Detect which cell encompasses the target text, then output its (x, y) center coordinate. 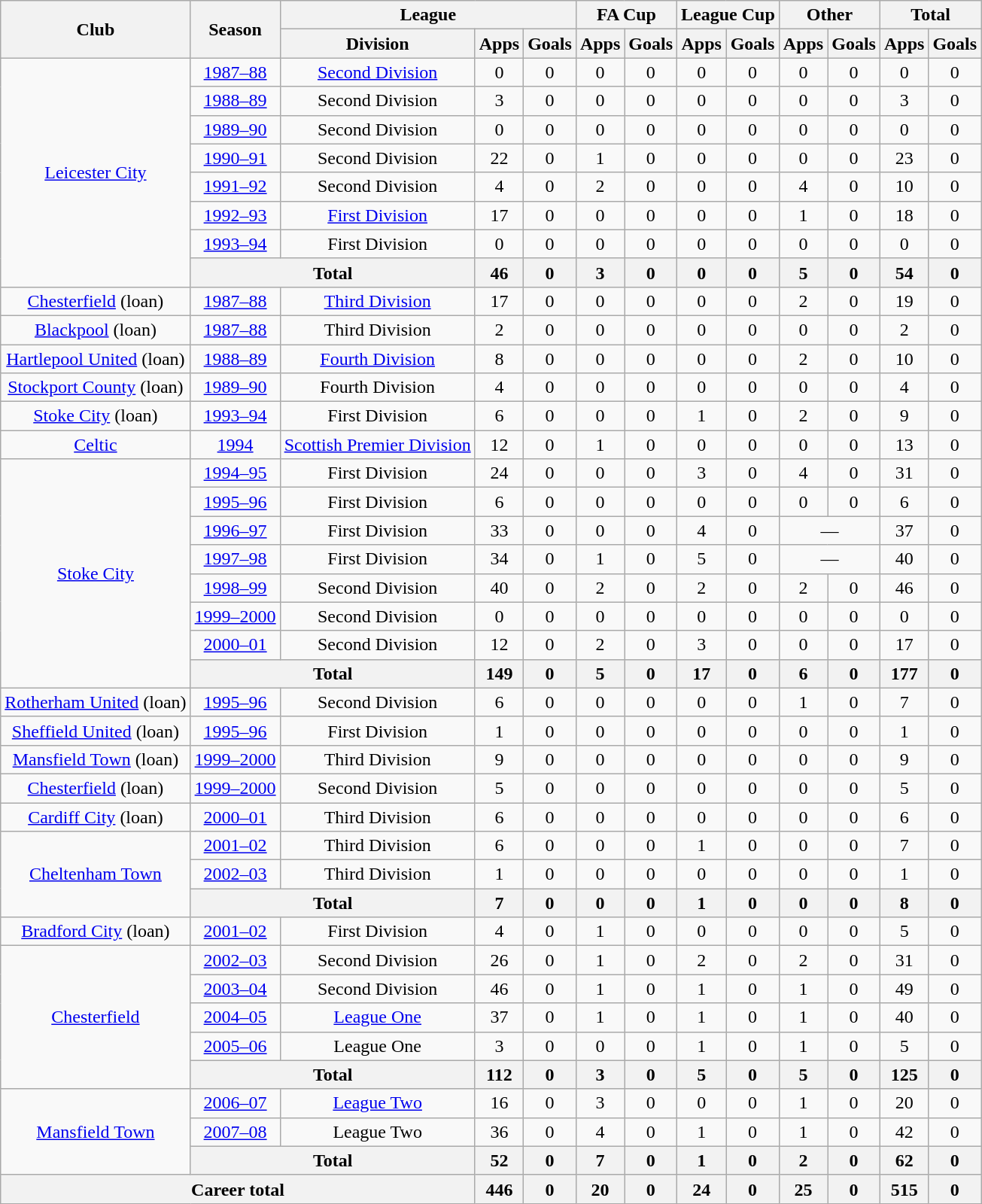
16 (499, 1103)
Career total (238, 1189)
2007–08 (235, 1132)
2006–07 (235, 1103)
49 (904, 989)
36 (499, 1132)
52 (499, 1160)
Club (96, 29)
Rotherham United (loan) (96, 702)
Scottish Premier Division (378, 445)
62 (904, 1160)
1997–98 (235, 559)
League Cup (728, 15)
34 (499, 559)
515 (904, 1189)
Season (235, 29)
1998–99 (235, 588)
42 (904, 1132)
446 (499, 1189)
25 (803, 1189)
Stoke City (loan) (96, 416)
Hartlepool United (loan) (96, 359)
Division (378, 44)
2005–06 (235, 1046)
149 (499, 673)
Blackpool (loan) (96, 330)
1994–95 (235, 473)
2004–05 (235, 1017)
1992–93 (235, 215)
1991–92 (235, 187)
112 (499, 1075)
Cheltenham Town (96, 874)
125 (904, 1075)
Stockport County (loan) (96, 388)
Sheffield United (loan) (96, 731)
Other (829, 15)
Celtic (96, 445)
Bradford City (loan) (96, 932)
Mansfield Town (96, 1132)
Chesterfield (96, 1017)
23 (904, 158)
2003–04 (235, 989)
54 (904, 272)
18 (904, 215)
1990–91 (235, 158)
177 (904, 673)
Leicester City (96, 172)
19 (904, 301)
Stoke City (96, 573)
13 (904, 445)
League (427, 15)
FA Cup (626, 15)
Mansfield Town (loan) (96, 759)
26 (499, 960)
Cardiff City (loan) (96, 816)
22 (499, 158)
1994 (235, 445)
33 (499, 531)
1996–97 (235, 531)
